Extract the [X, Y] coordinate from the center of the cell holding the provided text.  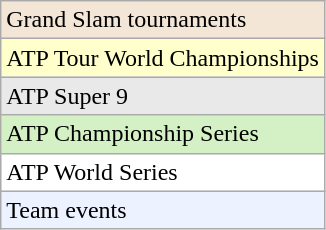
ATP World Series [163, 172]
Team events [163, 210]
ATP Tour World Championships [163, 58]
Grand Slam tournaments [163, 20]
ATP Super 9 [163, 96]
ATP Championship Series [163, 134]
